Return (x, y) of the center of cell containing provided text 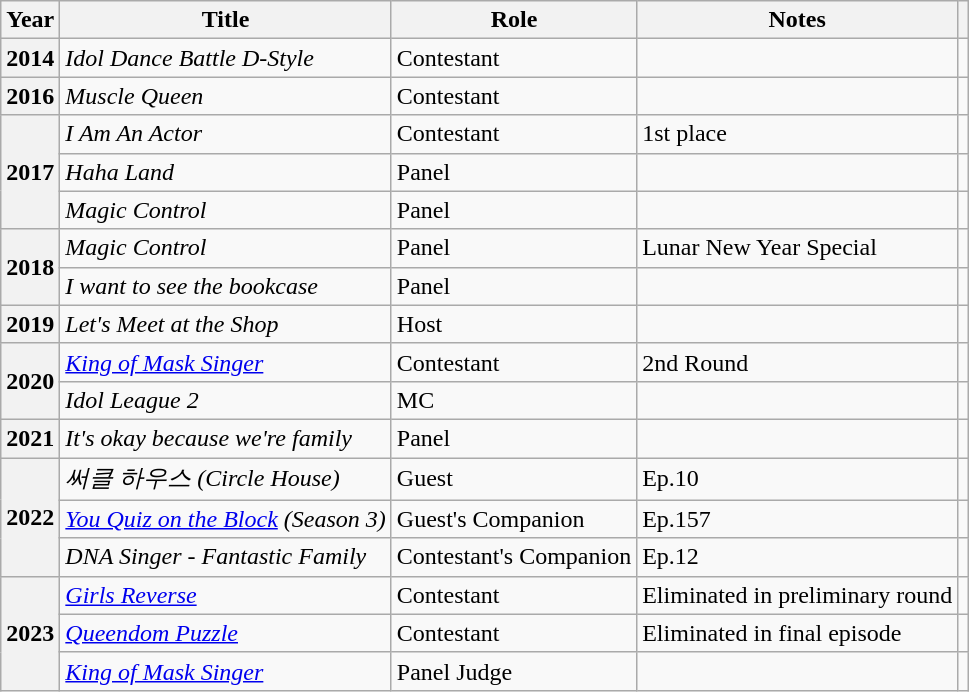
Muscle Queen (226, 96)
Host (514, 324)
Let's Meet at the Shop (226, 324)
Idol League 2 (226, 400)
I Am An Actor (226, 134)
Panel Judge (514, 671)
Ep.12 (798, 557)
Girls Reverse (226, 595)
Guest (514, 480)
2016 (30, 96)
2020 (30, 381)
써클 하우스 (Circle House) (226, 480)
Eliminated in final episode (798, 633)
Idol Dance Battle D-Style (226, 58)
MC (514, 400)
Contestant's Companion (514, 557)
Notes (798, 20)
I want to see the bookcase (226, 286)
2023 (30, 633)
Title (226, 20)
Guest's Companion (514, 519)
2nd Round (798, 362)
2018 (30, 267)
DNA Singer - Fantastic Family (226, 557)
Eliminated in preliminary round (798, 595)
Lunar New Year Special (798, 248)
1st place (798, 134)
2014 (30, 58)
You Quiz on the Block (Season 3) (226, 519)
Ep.10 (798, 480)
Haha Land (226, 172)
2017 (30, 172)
It's okay because we're family (226, 438)
2019 (30, 324)
Ep.157 (798, 519)
2022 (30, 518)
Year (30, 20)
2021 (30, 438)
Role (514, 20)
Queendom Puzzle (226, 633)
